From the cell containing the given text, extract its center point as [x, y] coordinate. 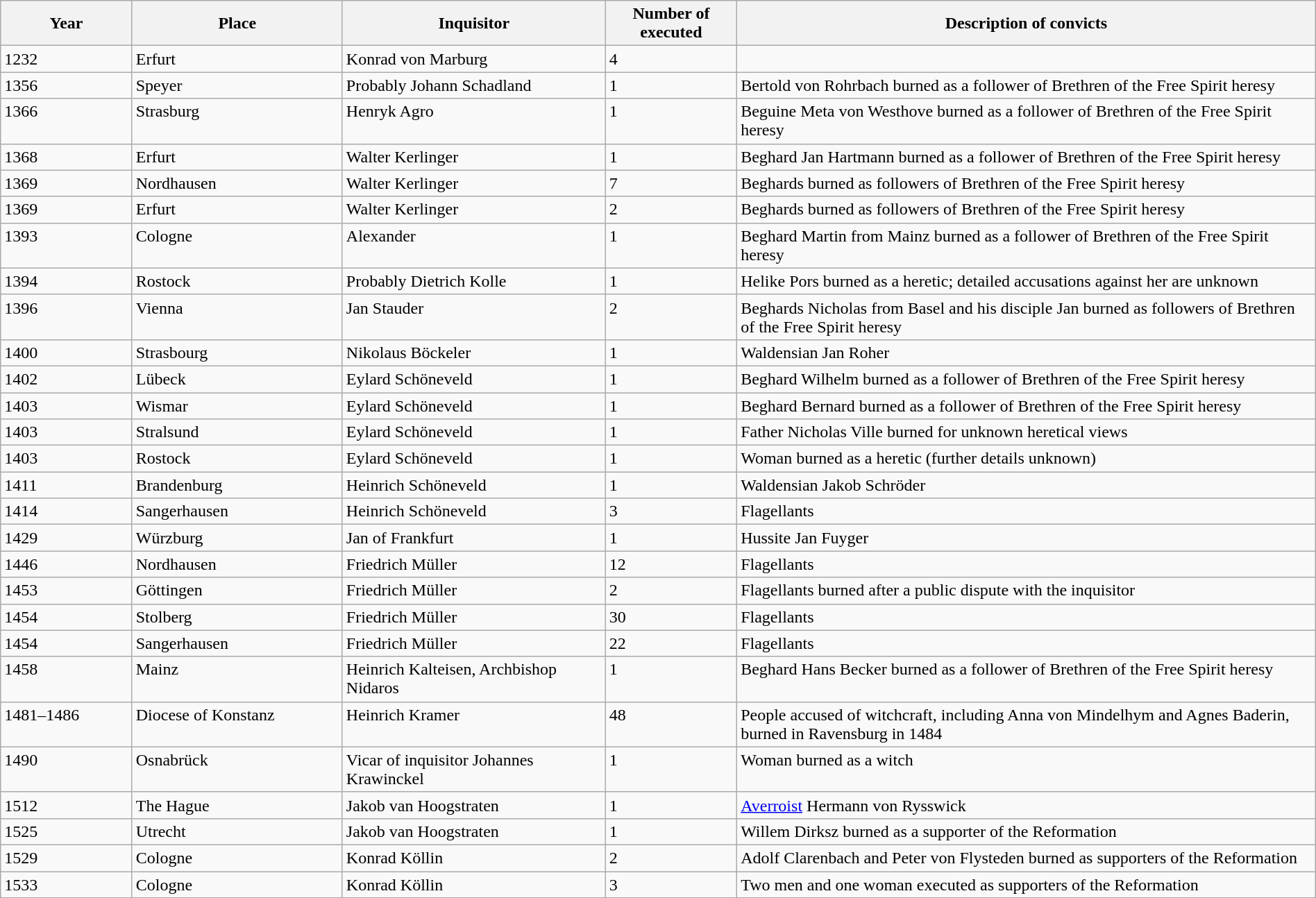
1414 [67, 511]
1533 [67, 885]
Description of convicts [1027, 24]
1394 [67, 281]
1393 [67, 246]
Helike Pors burned as a heretic; detailed accusations against her are unknown [1027, 281]
1490 [67, 769]
Beghard Martin from Mainz burned as a follower of Brethren of the Free Spirit heresy [1027, 246]
Inquisitor [473, 24]
Alexander [473, 246]
Jan Stauder [473, 316]
1396 [67, 316]
Lübeck [237, 379]
1529 [67, 858]
Speyer [237, 85]
Strasbourg [237, 353]
Göttingen [237, 591]
1512 [67, 805]
Averroist Hermann von Rysswick [1027, 805]
4 [670, 59]
Mainz [237, 679]
Flagellants burned after a public dispute with the inquisitor [1027, 591]
1525 [67, 831]
Brandenburg [237, 485]
Beguine Meta von Westhove burned as a follower of Brethren of the Free Spirit heresy [1027, 121]
30 [670, 617]
1232 [67, 59]
Father Nicholas Ville burned for unknown heretical views [1027, 432]
Hussite Jan Fuyger [1027, 538]
Würzburg [237, 538]
Number of executed [670, 24]
Woman burned as a witch [1027, 769]
1458 [67, 679]
Year [67, 24]
1400 [67, 353]
People accused of witchcraft, including Anna von Mindelhym and Agnes Baderin, burned in Ravensburg in 1484 [1027, 725]
Waldensian Jan Roher [1027, 353]
1446 [67, 564]
Bertold von Rohrbach burned as a follower of Brethren of the Free Spirit heresy [1027, 85]
Place [237, 24]
Waldensian Jakob Schröder [1027, 485]
Jan of Frankfurt [473, 538]
1453 [67, 591]
Henryk Agro [473, 121]
7 [670, 183]
22 [670, 643]
Beghard Hans Becker burned as a follower of Brethren of the Free Spirit heresy [1027, 679]
Stralsund [237, 432]
Beghard Bernard burned as a follower of Brethren of the Free Spirit heresy [1027, 406]
Heinrich Kalteisen, Archbishop Nidaros [473, 679]
Nikolaus Böckeler [473, 353]
Osnabrück [237, 769]
Willem Dirksz burned as a supporter of the Reformation [1027, 831]
Beghard Wilhelm burned as a follower of Brethren of the Free Spirit heresy [1027, 379]
Heinrich Kramer [473, 725]
Probably Johann Schadland [473, 85]
Stolberg [237, 617]
Wismar [237, 406]
Vienna [237, 316]
1429 [67, 538]
Vicar of inquisitor Johannes Krawinckel [473, 769]
1481–1486 [67, 725]
1366 [67, 121]
Diocese of Konstanz [237, 725]
Probably Dietrich Kolle [473, 281]
1402 [67, 379]
Konrad von Marburg [473, 59]
Beghards Nicholas from Basel and his disciple Jan burned as followers of Brethren of the Free Spirit heresy [1027, 316]
Woman burned as a heretic (further details unknown) [1027, 459]
The Hague [237, 805]
Adolf Clarenbach and Peter von Flysteden burned as supporters of the Reformation [1027, 858]
Utrecht [237, 831]
1356 [67, 85]
Beghard Jan Hartmann burned as a follower of Brethren of the Free Spirit heresy [1027, 157]
12 [670, 564]
Strasburg [237, 121]
1368 [67, 157]
1411 [67, 485]
Two men and one woman executed as supporters of the Reformation [1027, 885]
48 [670, 725]
